Identify which cell holds the provided text, then report its [X, Y] central coordinate. 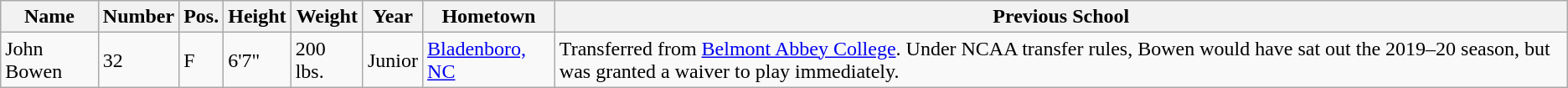
Pos. [201, 17]
Hometown [489, 17]
32 [138, 60]
Bladenboro, NC [489, 60]
Previous School [1060, 17]
Weight [327, 17]
Number [138, 17]
200 lbs. [327, 60]
6'7" [257, 60]
Year [392, 17]
F [201, 60]
Height [257, 17]
Name [50, 17]
Junior [392, 60]
John Bowen [50, 60]
